Scan for the cell matching the given text and deliver its [X, Y] coordinate at center. 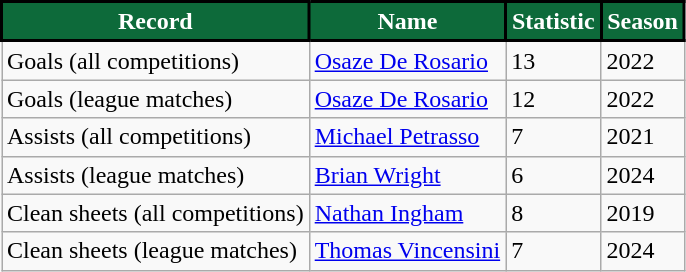
Thomas Vincensini [407, 251]
Name [407, 22]
Clean sheets (all competitions) [156, 213]
Michael Petrasso [407, 137]
2021 [642, 137]
Season [642, 22]
6 [554, 175]
13 [554, 60]
Nathan Ingham [407, 213]
Statistic [554, 22]
Record [156, 22]
Assists (league matches) [156, 175]
Goals (league matches) [156, 99]
Clean sheets (league matches) [156, 251]
Assists (all competitions) [156, 137]
12 [554, 99]
2019 [642, 213]
Goals (all competitions) [156, 60]
Brian Wright [407, 175]
8 [554, 213]
